Pinpoint the cell where the given text exists, returning its (X, Y) midpoint coordinate. 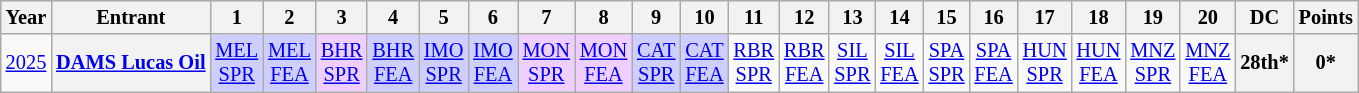
15 (947, 17)
0* (1326, 63)
DC (1264, 17)
2025 (26, 63)
MNZSPR (1152, 63)
28th* (1264, 63)
HUNSPR (1045, 63)
20 (1208, 17)
MNZFEA (1208, 63)
10 (704, 17)
13 (852, 17)
CATFEA (704, 63)
MONSPR (546, 63)
IMOFEA (492, 63)
7 (546, 17)
HUNFEA (1099, 63)
DAMS Lucas Oil (130, 63)
Entrant (130, 17)
BHRFEA (393, 63)
12 (804, 17)
SPAFEA (993, 63)
MELSPR (236, 63)
16 (993, 17)
18 (1099, 17)
RBRSPR (754, 63)
SILFEA (899, 63)
Points (1326, 17)
3 (342, 17)
5 (444, 17)
SILSPR (852, 63)
CATSPR (656, 63)
BHRSPR (342, 63)
8 (604, 17)
IMOSPR (444, 63)
Year (26, 17)
MONFEA (604, 63)
9 (656, 17)
6 (492, 17)
MELFEA (290, 63)
2 (290, 17)
14 (899, 17)
RBRFEA (804, 63)
4 (393, 17)
17 (1045, 17)
19 (1152, 17)
11 (754, 17)
SPASPR (947, 63)
1 (236, 17)
